Extract the (x, y) coordinate from the center of the cell holding the provided text.  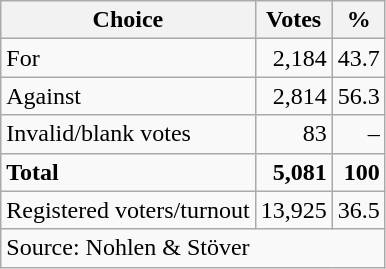
Invalid/blank votes (128, 134)
100 (358, 172)
Choice (128, 20)
2,184 (294, 58)
Total (128, 172)
Against (128, 96)
– (358, 134)
% (358, 20)
Votes (294, 20)
56.3 (358, 96)
2,814 (294, 96)
For (128, 58)
83 (294, 134)
36.5 (358, 210)
43.7 (358, 58)
13,925 (294, 210)
Registered voters/turnout (128, 210)
Source: Nohlen & Stöver (193, 248)
5,081 (294, 172)
